From the cell containing the given text, extract its center point as (x, y) coordinate. 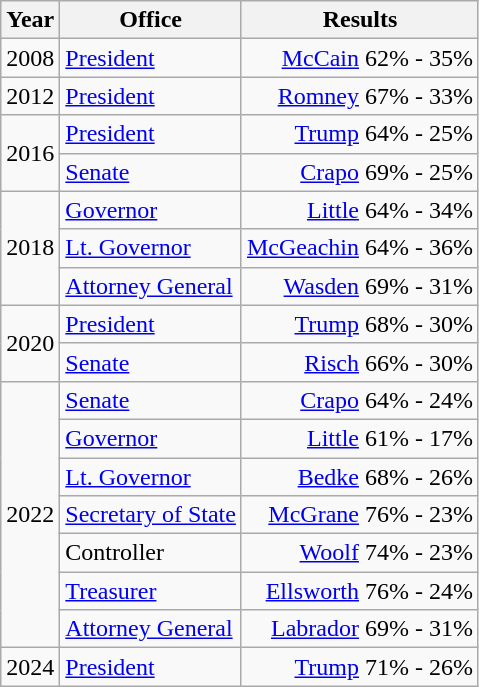
Romney 67% - 33% (360, 96)
Trump 68% - 30% (360, 324)
Crapo 69% - 25% (360, 172)
2024 (30, 667)
2012 (30, 96)
McGeachin 64% - 36% (360, 248)
Wasden 69% - 31% (360, 286)
Trump 64% - 25% (360, 134)
McCain 62% - 35% (360, 58)
2020 (30, 343)
Bedke 68% - 26% (360, 477)
McGrane 76% - 23% (360, 515)
Little 61% - 17% (360, 438)
2008 (30, 58)
Crapo 64% - 24% (360, 400)
2016 (30, 153)
Little 64% - 34% (360, 210)
Ellsworth 76% - 24% (360, 591)
Year (30, 20)
Trump 71% - 26% (360, 667)
Controller (151, 553)
Risch 66% - 30% (360, 362)
Treasurer (151, 591)
Results (360, 20)
2022 (30, 514)
Woolf 74% - 23% (360, 553)
Office (151, 20)
Labrador 69% - 31% (360, 629)
2018 (30, 248)
Secretary of State (151, 515)
